Find where the given text appears and provide that cell's center as [x, y] coordinate. 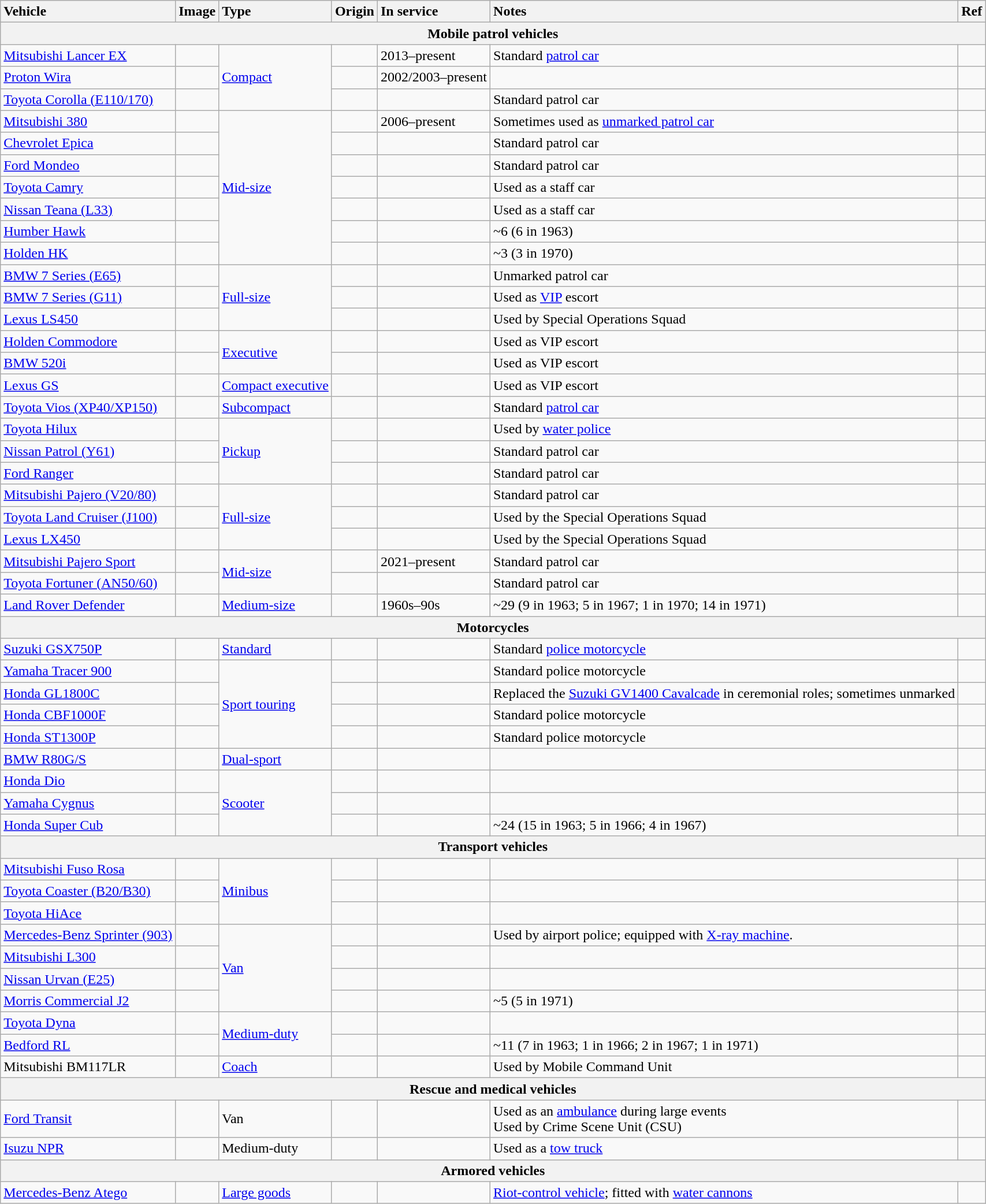
Riot-control vehicle; fitted with water cannons [724, 1192]
~6 (6 in 1963) [724, 231]
Standard [276, 649]
Proton Wira [88, 77]
Mitsubishi Pajero (V20/80) [88, 495]
Yamaha Tracer 900 [88, 671]
Mitsubishi Lancer EX [88, 55]
Type [276, 12]
Armored vehicles [493, 1170]
Toyota Dyna [88, 1023]
Used by Special Operations Squad [724, 319]
Lexus LS450 [88, 319]
Toyota Vios (XP40/XP150) [88, 407]
Used by airport police; equipped with X-ray machine. [724, 935]
2006–present [433, 121]
BMW 7 Series (E65) [88, 276]
Motorcycles [493, 627]
Subcompact [276, 407]
Compact [276, 77]
Transport vehicles [493, 847]
Yamaha Cygnus [88, 803]
In service [433, 12]
Toyota HiAce [88, 913]
Nissan Teana (L33) [88, 209]
Used as an ambulance during large eventsUsed by Crime Scene Unit (CSU) [724, 1118]
Bedford RL [88, 1045]
Used by water police [724, 429]
~3 (3 in 1970) [724, 253]
Origin [355, 12]
Notes [724, 12]
Suzuki GSX750P [88, 649]
Isuzu NPR [88, 1149]
Rescue and medical vehicles [493, 1089]
Replaced the Suzuki GV1400 Cavalcade in ceremonial roles; sometimes unmarked [724, 693]
Mitsubishi BM117LR [88, 1067]
Ford Mondeo [88, 165]
BMW 7 Series (G11) [88, 298]
Mercedes-Benz Atego [88, 1192]
~24 (15 in 1963; 5 in 1966; 4 in 1967) [724, 825]
Honda GL1800C [88, 693]
Ford Ranger [88, 473]
Coach [276, 1067]
Used as a tow truck [724, 1149]
Large goods [276, 1192]
Toyota Camry [88, 187]
2021–present [433, 561]
Ref [972, 12]
~29 (9 in 1963; 5 in 1967; 1 in 1970; 14 in 1971) [724, 605]
Mitsubishi L300 [88, 957]
Mitsubishi 380 [88, 121]
2013–present [433, 55]
BMW 520i [88, 363]
Toyota Corolla (E110/170) [88, 99]
Chevrolet Epica [88, 143]
Honda Super Cub [88, 825]
Mitsubishi Fuso Rosa [88, 869]
Vehicle [88, 12]
Holden Commodore [88, 341]
Image [198, 12]
Honda ST1300P [88, 737]
Mitsubishi Pajero Sport [88, 561]
Toyota Coaster (B20/B30) [88, 891]
Minibus [276, 891]
Mobile patrol vehicles [493, 34]
Honda CBF1000F [88, 715]
Compact executive [276, 385]
Scooter [276, 803]
BMW R80G/S [88, 759]
Toyota Land Cruiser (J100) [88, 517]
Mercedes-Benz Sprinter (903) [88, 935]
Humber Hawk [88, 231]
Medium-size [276, 605]
Nissan Patrol (Y61) [88, 451]
Holden HK [88, 253]
Sometimes used as unmarked patrol car [724, 121]
Honda Dio [88, 781]
~5 (5 in 1971) [724, 1001]
Unmarked patrol car [724, 276]
Used by Mobile Command Unit [724, 1067]
Toyota Hilux [88, 429]
Lexus GS [88, 385]
Nissan Urvan (E25) [88, 979]
Pickup [276, 451]
Lexus LX450 [88, 539]
Sport touring [276, 704]
Toyota Fortuner (AN50/60) [88, 583]
1960s–90s [433, 605]
Land Rover Defender [88, 605]
Morris Commercial J2 [88, 1001]
~11 (7 in 1963; 1 in 1966; 2 in 1967; 1 in 1971) [724, 1045]
Ford Transit [88, 1118]
Executive [276, 352]
2002/2003–present [433, 77]
Dual-sport [276, 759]
